Provide the (x, y) coordinate of the cell's center where the given text is located.  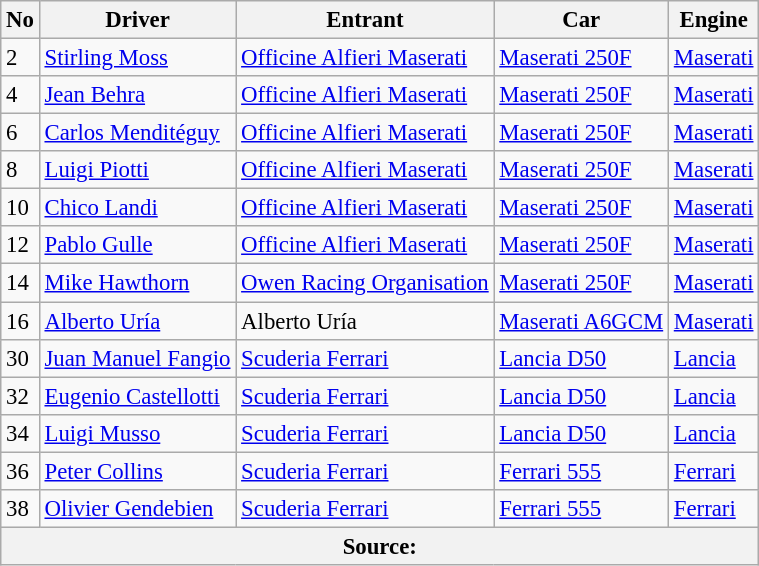
38 (20, 509)
32 (20, 396)
Car (581, 20)
Driver (138, 20)
36 (20, 471)
Luigi Piotti (138, 170)
Chico Landi (138, 208)
Pablo Gulle (138, 245)
Source: (380, 546)
30 (20, 358)
No (20, 20)
Maserati A6GCM (581, 321)
Peter Collins (138, 471)
4 (20, 95)
Carlos Menditéguy (138, 133)
Juan Manuel Fangio (138, 358)
Olivier Gendebien (138, 509)
Entrant (365, 20)
2 (20, 58)
Mike Hawthorn (138, 283)
10 (20, 208)
Owen Racing Organisation (365, 283)
Luigi Musso (138, 433)
8 (20, 170)
Engine (713, 20)
Stirling Moss (138, 58)
34 (20, 433)
12 (20, 245)
16 (20, 321)
Jean Behra (138, 95)
Eugenio Castellotti (138, 396)
6 (20, 133)
14 (20, 283)
